For the text-containing cell, return its midpoint in (x, y) coordinate format. 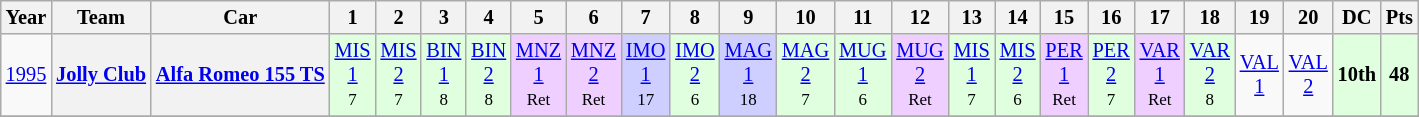
5 (538, 17)
DC (1357, 17)
Alfa Romeo 155 TS (240, 75)
10 (806, 17)
8 (694, 17)
4 (488, 17)
14 (1018, 17)
VAL2 (1308, 75)
VAR28 (1210, 75)
2 (399, 17)
18 (1210, 17)
MAG118 (748, 75)
BIN18 (444, 75)
MNZ2Ret (594, 75)
MUG16 (862, 75)
VAR1Ret (1160, 75)
VAL1 (1260, 75)
Pts (1400, 17)
16 (1112, 17)
1 (353, 17)
Team (101, 17)
MNZ1Ret (538, 75)
BIN28 (488, 75)
7 (646, 17)
15 (1064, 17)
PER27 (1112, 75)
19 (1260, 17)
20 (1308, 17)
10th (1357, 75)
13 (972, 17)
MIS26 (1018, 75)
IMO26 (694, 75)
Jolly Club (101, 75)
3 (444, 17)
PER1Ret (1064, 75)
IMO117 (646, 75)
12 (920, 17)
1995 (26, 75)
9 (748, 17)
Car (240, 17)
48 (1400, 75)
Year (26, 17)
6 (594, 17)
17 (1160, 17)
MAG27 (806, 75)
11 (862, 17)
MUG2Ret (920, 75)
MIS27 (399, 75)
